Pinpoint the cell where the given text exists, returning its (X, Y) midpoint coordinate. 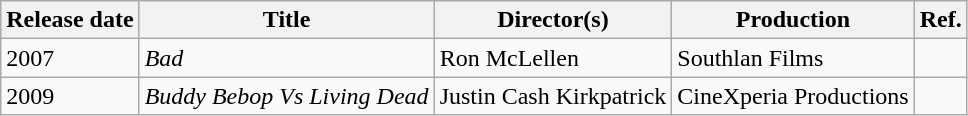
Release date (70, 20)
Bad (286, 58)
Director(s) (553, 20)
Buddy Bebop Vs Living Dead (286, 96)
Production (793, 20)
Justin Cash Kirkpatrick (553, 96)
CineXperia Productions (793, 96)
Title (286, 20)
Ref. (940, 20)
2007 (70, 58)
Southlan Films (793, 58)
Ron McLellen (553, 58)
2009 (70, 96)
